Pinpoint the cell where the given text exists, returning its [X, Y] midpoint coordinate. 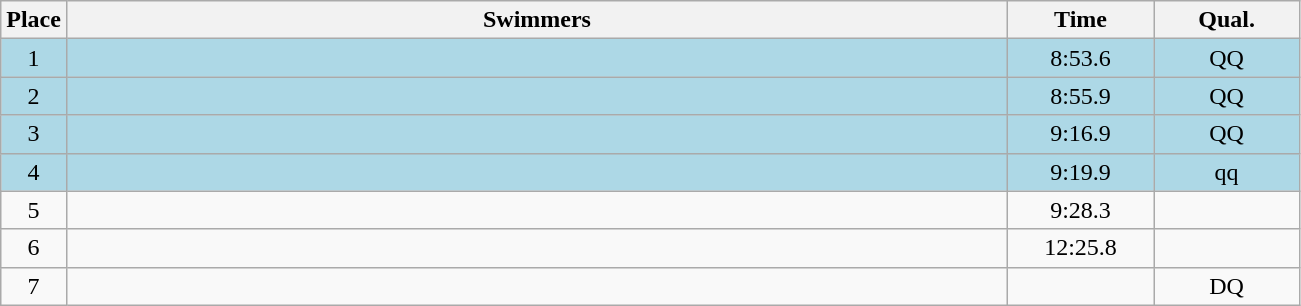
Swimmers [536, 20]
8:53.6 [1081, 58]
6 [34, 248]
4 [34, 172]
5 [34, 210]
8:55.9 [1081, 96]
Time [1081, 20]
12:25.8 [1081, 248]
Qual. [1227, 20]
1 [34, 58]
9:19.9 [1081, 172]
2 [34, 96]
9:28.3 [1081, 210]
7 [34, 286]
9:16.9 [1081, 134]
Place [34, 20]
3 [34, 134]
DQ [1227, 286]
qq [1227, 172]
